Determine the (X, Y) coordinate at the center of the cell enclosing the given text.  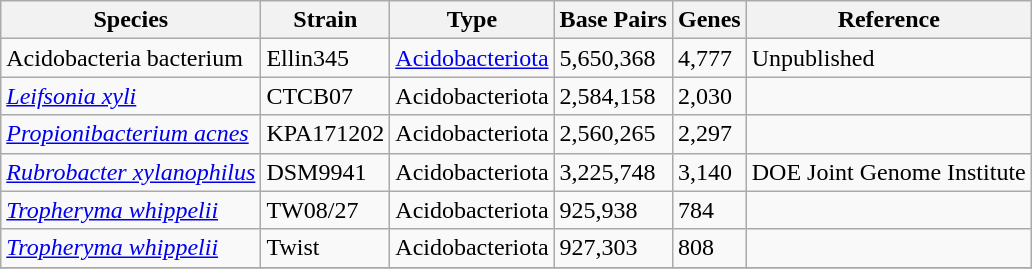
TW08/27 (326, 210)
Reference (888, 20)
Unpublished (888, 58)
Base Pairs (613, 20)
KPA171202 (326, 134)
Leifsonia xyli (131, 96)
Species (131, 20)
2,297 (709, 134)
CTCB07 (326, 96)
Strain (326, 20)
Genes (709, 20)
2,560,265 (613, 134)
Type (472, 20)
DOE Joint Genome Institute (888, 172)
Twist (326, 248)
927,303 (613, 248)
Propionibacterium acnes (131, 134)
3,140 (709, 172)
4,777 (709, 58)
784 (709, 210)
808 (709, 248)
DSM9941 (326, 172)
925,938 (613, 210)
Rubrobacter xylanophilus (131, 172)
5,650,368 (613, 58)
2,584,158 (613, 96)
2,030 (709, 96)
Ellin345 (326, 58)
Acidobacteria bacterium (131, 58)
3,225,748 (613, 172)
